Output the (X, Y) coordinate of the center of the cell containing the given text.  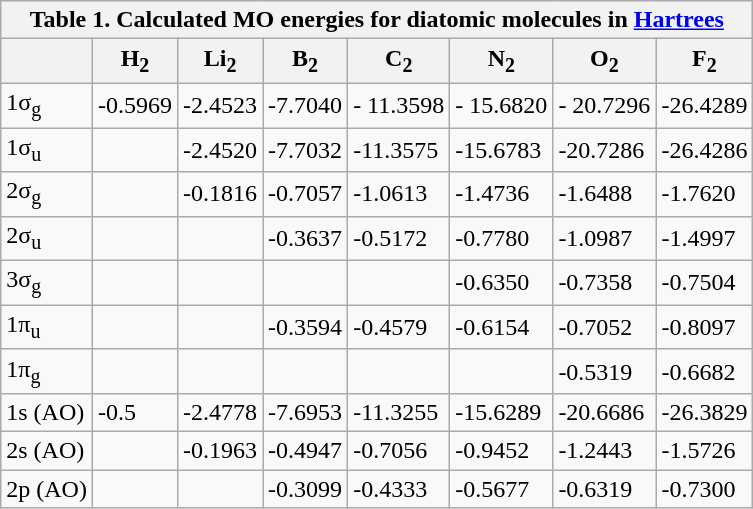
-0.3594 (306, 327)
-7.7040 (306, 105)
-0.8097 (704, 327)
C2 (399, 61)
-0.1963 (220, 451)
-2.4778 (220, 413)
N2 (502, 61)
B2 (306, 61)
-0.3637 (306, 238)
-0.5677 (502, 489)
-20.7286 (604, 150)
- 15.6820 (502, 105)
3σg (47, 283)
-26.4289 (704, 105)
-7.7032 (306, 150)
-0.7300 (704, 489)
-2.4523 (220, 105)
-0.6319 (604, 489)
-0.4947 (306, 451)
1σg (47, 105)
-15.6289 (502, 413)
-11.3575 (399, 150)
1s (AO) (47, 413)
-0.7504 (704, 283)
-1.4736 (502, 194)
-0.1816 (220, 194)
-1.4997 (704, 238)
-7.6953 (306, 413)
-0.4579 (399, 327)
-20.6686 (604, 413)
2σg (47, 194)
-15.6783 (502, 150)
-1.0613 (399, 194)
-0.6350 (502, 283)
-0.4333 (399, 489)
-0.5172 (399, 238)
-0.6154 (502, 327)
-0.7057 (306, 194)
2s (AO) (47, 451)
-0.3099 (306, 489)
-0.5969 (134, 105)
Table 1. Calculated MO energies for diatomic molecules in Hartrees (377, 20)
-2.4520 (220, 150)
2σu (47, 238)
-0.5319 (604, 371)
-1.5726 (704, 451)
-0.6682 (704, 371)
-0.9452 (502, 451)
-1.0987 (604, 238)
-1.6488 (604, 194)
- 11.3598 (399, 105)
-11.3255 (399, 413)
-0.5 (134, 413)
-26.4286 (704, 150)
-26.3829 (704, 413)
O2 (604, 61)
-0.7358 (604, 283)
H2 (134, 61)
F2 (704, 61)
-0.7056 (399, 451)
- 20.7296 (604, 105)
-1.2443 (604, 451)
1σu (47, 150)
1πu (47, 327)
-1.7620 (704, 194)
-0.7780 (502, 238)
1πg (47, 371)
2p (AO) (47, 489)
Li2 (220, 61)
-0.7052 (604, 327)
